Find where the given text appears and provide that cell's center as [X, Y] coordinate. 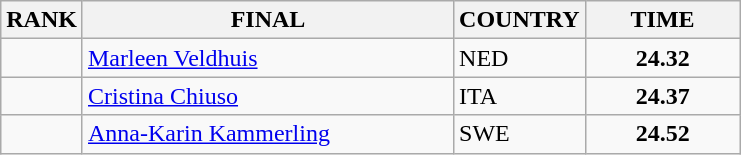
SWE [520, 134]
Marleen Veldhuis [268, 58]
24.52 [662, 134]
ITA [520, 96]
24.32 [662, 58]
Anna-Karin Kammerling [268, 134]
Cristina Chiuso [268, 96]
NED [520, 58]
TIME [662, 20]
FINAL [268, 20]
24.37 [662, 96]
RANK [42, 20]
COUNTRY [520, 20]
